Extract the (X, Y) coordinate from the center of the cell holding the provided text.  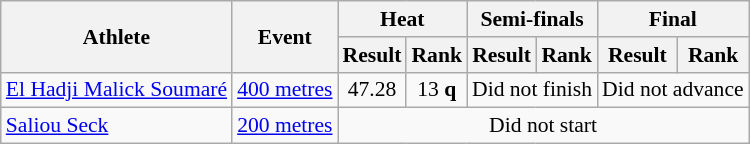
400 metres (284, 90)
Semi-finals (532, 19)
Did not advance (673, 90)
13 q (436, 90)
200 metres (284, 126)
Did not finish (532, 90)
Did not start (544, 126)
Saliou Seck (116, 126)
47.28 (372, 90)
Heat (402, 19)
Final (673, 19)
Athlete (116, 36)
Event (284, 36)
El Hadji Malick Soumaré (116, 90)
